Provide the [x, y] coordinate of the cell's center where the given text is located.  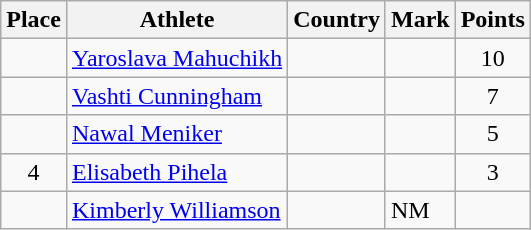
7 [492, 96]
NM [420, 210]
Athlete [176, 20]
5 [492, 134]
Country [337, 20]
Mark [420, 20]
Points [492, 20]
Kimberly Williamson [176, 210]
Nawal Meniker [176, 134]
Place [34, 20]
Yaroslava Mahuchikh [176, 58]
4 [34, 172]
Elisabeth Pihela [176, 172]
Vashti Cunningham [176, 96]
10 [492, 58]
3 [492, 172]
